Determine the [X, Y] coordinate at the center of the cell enclosing the given text.  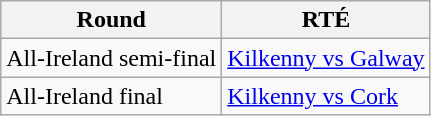
All-Ireland semi-final [112, 58]
Kilkenny vs Cork [326, 96]
Round [112, 20]
All-Ireland final [112, 96]
RTÉ [326, 20]
Kilkenny vs Galway [326, 58]
